Output the [x, y] coordinate of the center of the cell containing the given text.  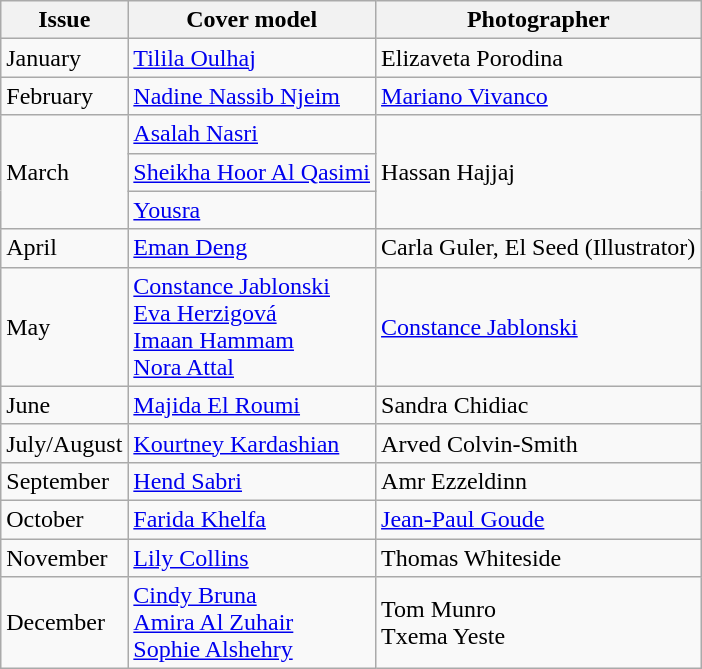
January [64, 58]
Photographer [538, 20]
Tilila Oulhaj [252, 58]
Carla Guler, El Seed (Illustrator) [538, 248]
Amr Ezzeldinn [538, 481]
Eman Deng [252, 248]
Tom Munro Txema Yeste [538, 623]
December [64, 623]
July/August [64, 443]
Nadine Nassib Njeim [252, 96]
November [64, 557]
Yousra [252, 210]
Farida Khelfa [252, 519]
Cindy Bruna Amira Al ZuhairSophie Alshehry [252, 623]
Constance Jablonski [538, 326]
Thomas Whiteside [538, 557]
June [64, 405]
Majida El Roumi [252, 405]
Constance JablonskiEva Herzigová Imaan HammamNora Attal [252, 326]
May [64, 326]
Arved Colvin-Smith [538, 443]
October [64, 519]
Hend Sabri [252, 481]
Asalah Nasri [252, 134]
Sheikha Hoor Al Qasimi [252, 172]
March [64, 172]
Cover model [252, 20]
Elizaveta Porodina [538, 58]
February [64, 96]
Lily Collins [252, 557]
September [64, 481]
April [64, 248]
Sandra Chidiac [538, 405]
Hassan Hajjaj [538, 172]
Kourtney Kardashian [252, 443]
Issue [64, 20]
Mariano Vivanco [538, 96]
Jean-Paul Goude [538, 519]
